Return [X, Y] of the center of cell containing provided text 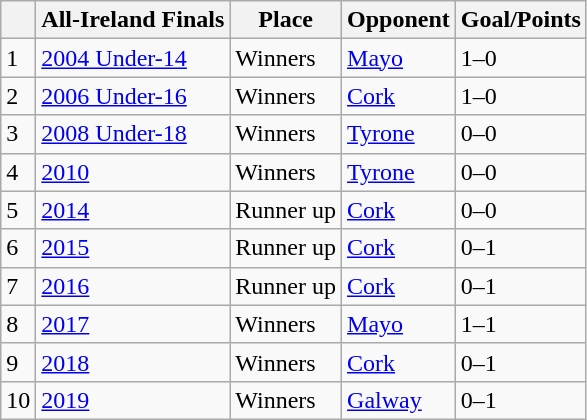
2019 [133, 400]
Goal/Points [520, 20]
7 [18, 286]
2006 Under-16 [133, 96]
8 [18, 324]
2 [18, 96]
Place [286, 20]
2016 [133, 286]
2015 [133, 248]
All-Ireland Finals [133, 20]
2008 Under-18 [133, 134]
2004 Under-14 [133, 58]
2014 [133, 210]
5 [18, 210]
2018 [133, 362]
2010 [133, 172]
Opponent [399, 20]
4 [18, 172]
1 [18, 58]
1–1 [520, 324]
3 [18, 134]
9 [18, 362]
6 [18, 248]
Galway [399, 400]
10 [18, 400]
2017 [133, 324]
